Scan for the cell matching the given text and deliver its (x, y) coordinate at center. 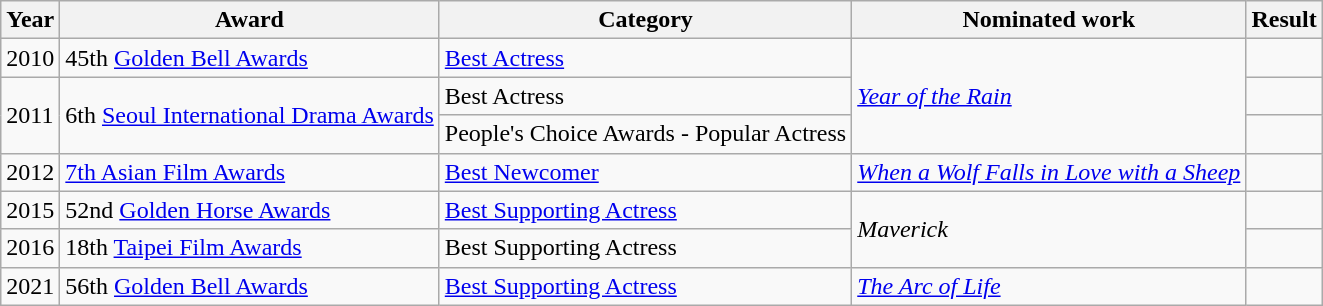
7th Asian Film Awards (250, 172)
6th Seoul International Drama Awards (250, 115)
2015 (30, 210)
52nd Golden Horse Awards (250, 210)
18th Taipei Film Awards (250, 248)
2016 (30, 248)
2010 (30, 58)
45th Golden Bell Awards (250, 58)
2011 (30, 115)
Category (645, 20)
People's Choice Awards - Popular Actress (645, 134)
Result (1284, 20)
Maverick (1049, 229)
Year (30, 20)
2012 (30, 172)
Nominated work (1049, 20)
Best Newcomer (645, 172)
The Arc of Life (1049, 286)
When a Wolf Falls in Love with a Sheep (1049, 172)
56th Golden Bell Awards (250, 286)
2021 (30, 286)
Award (250, 20)
Year of the Rain (1049, 96)
